Identify which cell holds the provided text, then report its [x, y] central coordinate. 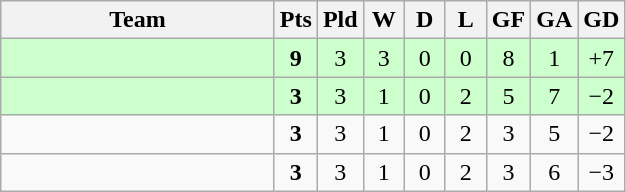
9 [296, 58]
7 [554, 96]
GA [554, 20]
D [424, 20]
8 [508, 58]
GD [602, 20]
L [466, 20]
Pld [340, 20]
GF [508, 20]
6 [554, 172]
W [384, 20]
Team [138, 20]
+7 [602, 58]
−3 [602, 172]
Pts [296, 20]
